Output the [X, Y] coordinate of the center of the cell containing the given text.  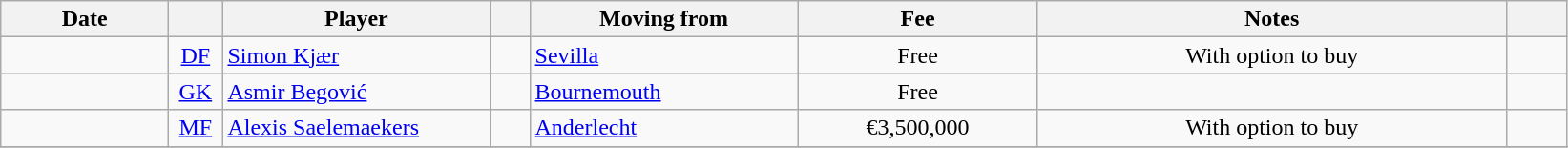
Asmir Begović [357, 92]
€3,500,000 [918, 128]
Sevilla [664, 55]
Fee [918, 19]
DF [196, 55]
Player [357, 19]
GK [196, 92]
Moving from [664, 19]
Notes [1271, 19]
Alexis Saelemaekers [357, 128]
Anderlecht [664, 128]
Simon Kjær [357, 55]
Bournemouth [664, 92]
MF [196, 128]
Date [85, 19]
